Extract the [x, y] coordinate from the center of the cell holding the provided text.  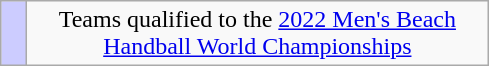
Teams qualified to the 2022 Men's Beach Handball World Championships [258, 34]
